Capture the cell that displays the provided text and extract its [x, y] central coordinate. 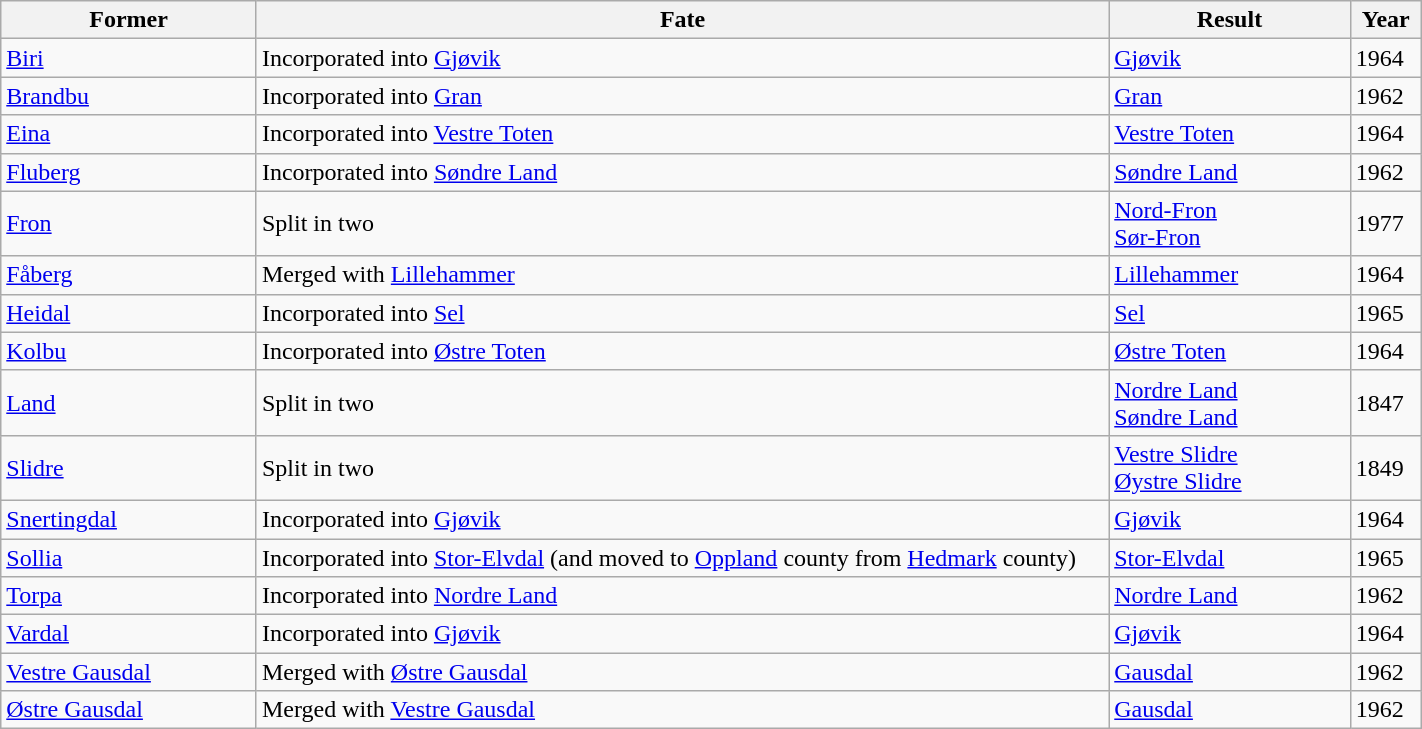
Vestre Gausdal [129, 672]
Incorporated into Sel [682, 313]
Merged with Lillehammer [682, 275]
Incorporated into Nordre Land [682, 596]
Nordre Land [1230, 596]
Fluberg [129, 172]
Fåberg [129, 275]
Sollia [129, 557]
Nordre LandSøndre Land [1230, 402]
Brandbu [129, 96]
Lillehammer [1230, 275]
Vestre Toten [1230, 134]
Incorporated into Stor-Elvdal (and moved to Oppland county from Hedmark county) [682, 557]
Merged with Vestre Gausdal [682, 710]
Østre Gausdal [129, 710]
Incorporated into Vestre Toten [682, 134]
Kolbu [129, 351]
Incorporated into Søndre Land [682, 172]
Nord-FronSør-Fron [1230, 224]
Gran [1230, 96]
Result [1230, 20]
Fate [682, 20]
Incorporated into Østre Toten [682, 351]
1977 [1386, 224]
Incorporated into Gran [682, 96]
Vestre SlidreØystre Slidre [1230, 468]
1849 [1386, 468]
Heidal [129, 313]
Søndre Land [1230, 172]
Year [1386, 20]
Biri [129, 58]
Vardal [129, 634]
Torpa [129, 596]
Merged with Østre Gausdal [682, 672]
Fron [129, 224]
Snertingdal [129, 519]
Østre Toten [1230, 351]
Land [129, 402]
1847 [1386, 402]
Eina [129, 134]
Sel [1230, 313]
Slidre [129, 468]
Former [129, 20]
Stor-Elvdal [1230, 557]
